Provide the [x, y] coordinate of the cell's center where the given text is located.  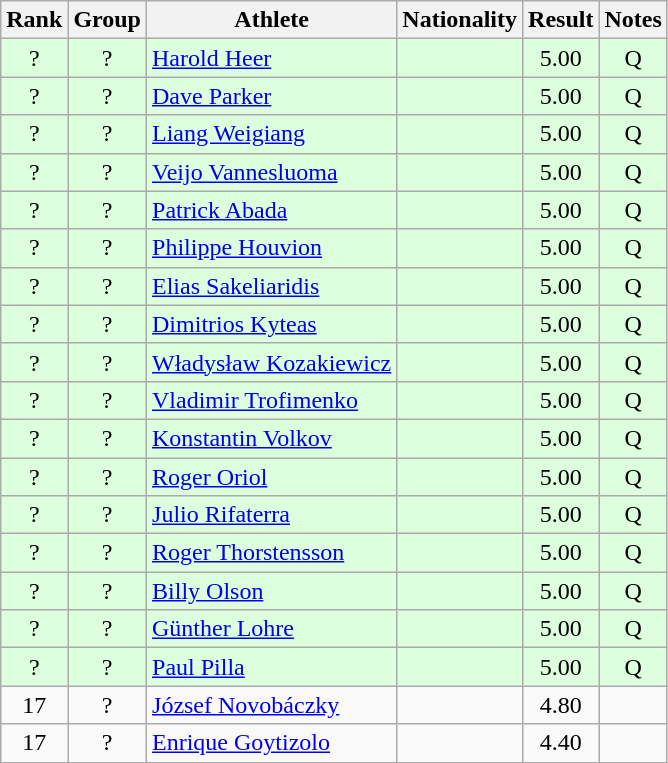
Paul Pilla [272, 667]
Billy Olson [272, 591]
Notes [633, 20]
Roger Thorstensson [272, 553]
Harold Heer [272, 58]
Liang Weigiang [272, 134]
Konstantin Volkov [272, 438]
Athlete [272, 20]
4.40 [561, 743]
Veijo Vannesluoma [272, 172]
Group [108, 20]
Dave Parker [272, 96]
Patrick Abada [272, 210]
József Novobáczky [272, 705]
Enrique Goytizolo [272, 743]
Philippe Houvion [272, 248]
Günther Lohre [272, 629]
Elias Sakeliaridis [272, 286]
Vladimir Trofimenko [272, 400]
Władysław Kozakiewicz [272, 362]
Nationality [460, 20]
Julio Rifaterra [272, 515]
Dimitrios Kyteas [272, 324]
4.80 [561, 705]
Roger Oriol [272, 477]
Rank [34, 20]
Result [561, 20]
